For the text-containing cell, return its midpoint in (x, y) coordinate format. 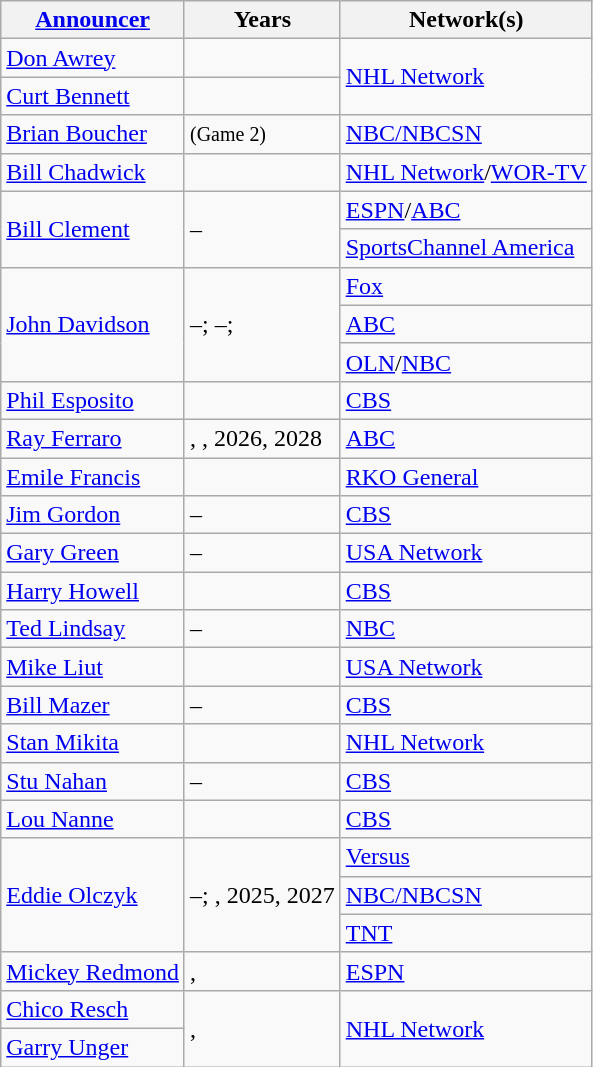
Fox (466, 286)
Curt Bennett (93, 96)
ESPN (466, 971)
Chico Resch (93, 1009)
Ted Lindsay (93, 629)
NHL Network/WOR-TV (466, 172)
John Davidson (93, 324)
Phil Esposito (93, 400)
Ray Ferraro (93, 438)
Mickey Redmond (93, 971)
, , 2026, 2028 (262, 438)
–; , 2025, 2027 (262, 895)
Harry Howell (93, 591)
Years (262, 20)
Bill Chadwick (93, 172)
Bill Mazer (93, 705)
Don Awrey (93, 58)
TNT (466, 933)
Stan Mikita (93, 743)
ESPN/ABC (466, 210)
–; –; (262, 324)
Bill Clement (93, 229)
OLN/NBC (466, 362)
Announcer (93, 20)
Lou Nanne (93, 819)
Emile Francis (93, 477)
Stu Nahan (93, 781)
Network(s) (466, 20)
SportsChannel America (466, 248)
(Game 2) (262, 134)
Garry Unger (93, 1047)
Gary Green (93, 553)
Mike Liut (93, 667)
RKO General (466, 477)
Brian Boucher (93, 134)
Jim Gordon (93, 515)
Eddie Olczyk (93, 895)
Versus (466, 857)
NBC (466, 629)
